Detect which cell encompasses the target text, then output its [x, y] center coordinate. 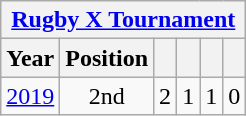
0 [234, 96]
2nd [107, 96]
Position [107, 58]
2 [166, 96]
2019 [30, 96]
Year [30, 58]
Rugby X Tournament [124, 20]
